Return [X, Y] of the center of cell containing provided text 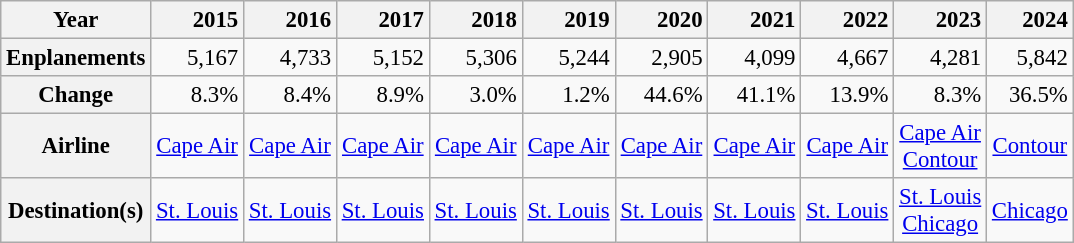
5,306 [476, 58]
8.9% [382, 95]
13.9% [848, 95]
2021 [754, 20]
4,281 [940, 58]
8.4% [290, 95]
Year [76, 20]
Cape AirContour [940, 146]
4,733 [290, 58]
Chicago [1030, 210]
2,905 [662, 58]
4,667 [848, 58]
1.2% [568, 95]
4,099 [754, 58]
2017 [382, 20]
36.5% [1030, 95]
Enplanements [76, 58]
3.0% [476, 95]
St. LouisChicago [940, 210]
2022 [848, 20]
2020 [662, 20]
2024 [1030, 20]
2015 [198, 20]
5,167 [198, 58]
41.1% [754, 95]
2016 [290, 20]
Airline [76, 146]
2019 [568, 20]
5,244 [568, 58]
44.6% [662, 95]
2023 [940, 20]
5,842 [1030, 58]
Change [76, 95]
Destination(s) [76, 210]
Contour [1030, 146]
2018 [476, 20]
5,152 [382, 58]
